Provide the [X, Y] coordinate of the cell's center where the given text is located.  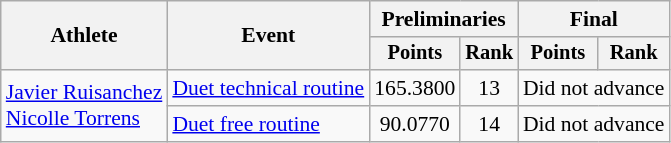
Event [268, 36]
Duet technical routine [268, 88]
Duet free routine [268, 124]
Javier Ruisanchez Nicolle Torrens [84, 106]
90.0770 [414, 124]
165.3800 [414, 88]
Final [594, 19]
14 [489, 124]
13 [489, 88]
Preliminaries [444, 19]
Athlete [84, 36]
